Provide the (X, Y) coordinate of the cell's center where the given text is located.  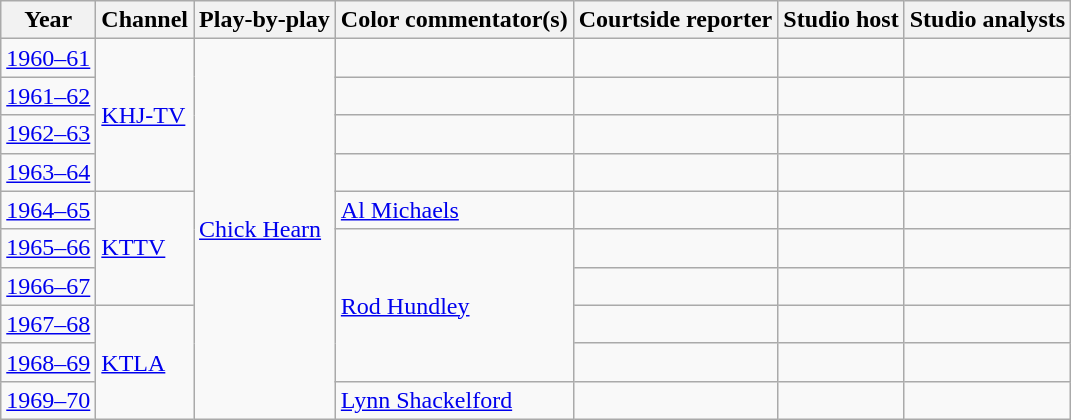
1963–64 (48, 172)
KHJ-TV (145, 115)
1966–67 (48, 286)
1965–66 (48, 248)
Studio host (841, 20)
KTTV (145, 248)
KTLA (145, 362)
1960–61 (48, 58)
Play-by-play (265, 20)
1961–62 (48, 96)
Year (48, 20)
Studio analysts (987, 20)
Courtside reporter (676, 20)
1967–68 (48, 324)
1964–65 (48, 210)
Chick Hearn (265, 230)
Channel (145, 20)
1962–63 (48, 134)
Color commentator(s) (454, 20)
Lynn Shackelford (454, 400)
Rod Hundley (454, 305)
1968–69 (48, 362)
1969–70 (48, 400)
Al Michaels (454, 210)
